Output the [X, Y] coordinate of the center of the cell containing the given text.  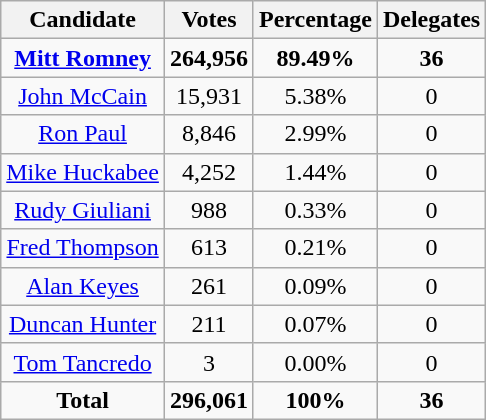
2.99% [315, 134]
Mitt Romney [83, 58]
261 [208, 286]
Rudy Giuliani [83, 210]
1.44% [315, 172]
Duncan Hunter [83, 324]
5.38% [315, 96]
0.09% [315, 286]
Total [83, 400]
Ron Paul [83, 134]
Alan Keyes [83, 286]
Delegates [431, 20]
211 [208, 324]
0.21% [315, 248]
Fred Thompson [83, 248]
John McCain [83, 96]
Votes [208, 20]
0.00% [315, 362]
264,956 [208, 58]
100% [315, 400]
0.07% [315, 324]
3 [208, 362]
Percentage [315, 20]
Candidate [83, 20]
296,061 [208, 400]
15,931 [208, 96]
Tom Tancredo [83, 362]
Mike Huckabee [83, 172]
89.49% [315, 58]
613 [208, 248]
4,252 [208, 172]
0.33% [315, 210]
988 [208, 210]
8,846 [208, 134]
